Capture the cell that displays the provided text and extract its [X, Y] central coordinate. 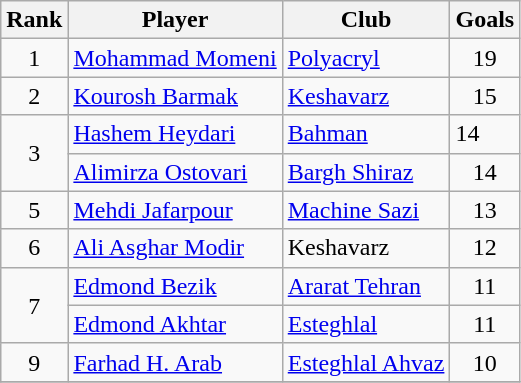
Goals [485, 20]
Bahman [366, 134]
Edmond Akhtar [175, 324]
Player [175, 20]
Polyacryl [366, 58]
Kourosh Barmak [175, 96]
7 [34, 305]
10 [485, 362]
3 [34, 153]
Mehdi Jafarpour [175, 210]
Ali Asghar Modir [175, 248]
2 [34, 96]
Edmond Bezik [175, 286]
5 [34, 210]
6 [34, 248]
Bargh Shiraz [366, 172]
19 [485, 58]
12 [485, 248]
Club [366, 20]
9 [34, 362]
Esteghlal Ahvaz [366, 362]
Esteghlal [366, 324]
Ararat Tehran [366, 286]
Mohammad Momeni [175, 58]
1 [34, 58]
13 [485, 210]
Alimirza Ostovari [175, 172]
Farhad H. Arab [175, 362]
Rank [34, 20]
Machine Sazi [366, 210]
Hashem Heydari [175, 134]
15 [485, 96]
